Determine the (X, Y) coordinate at the center of the cell enclosing the given text.  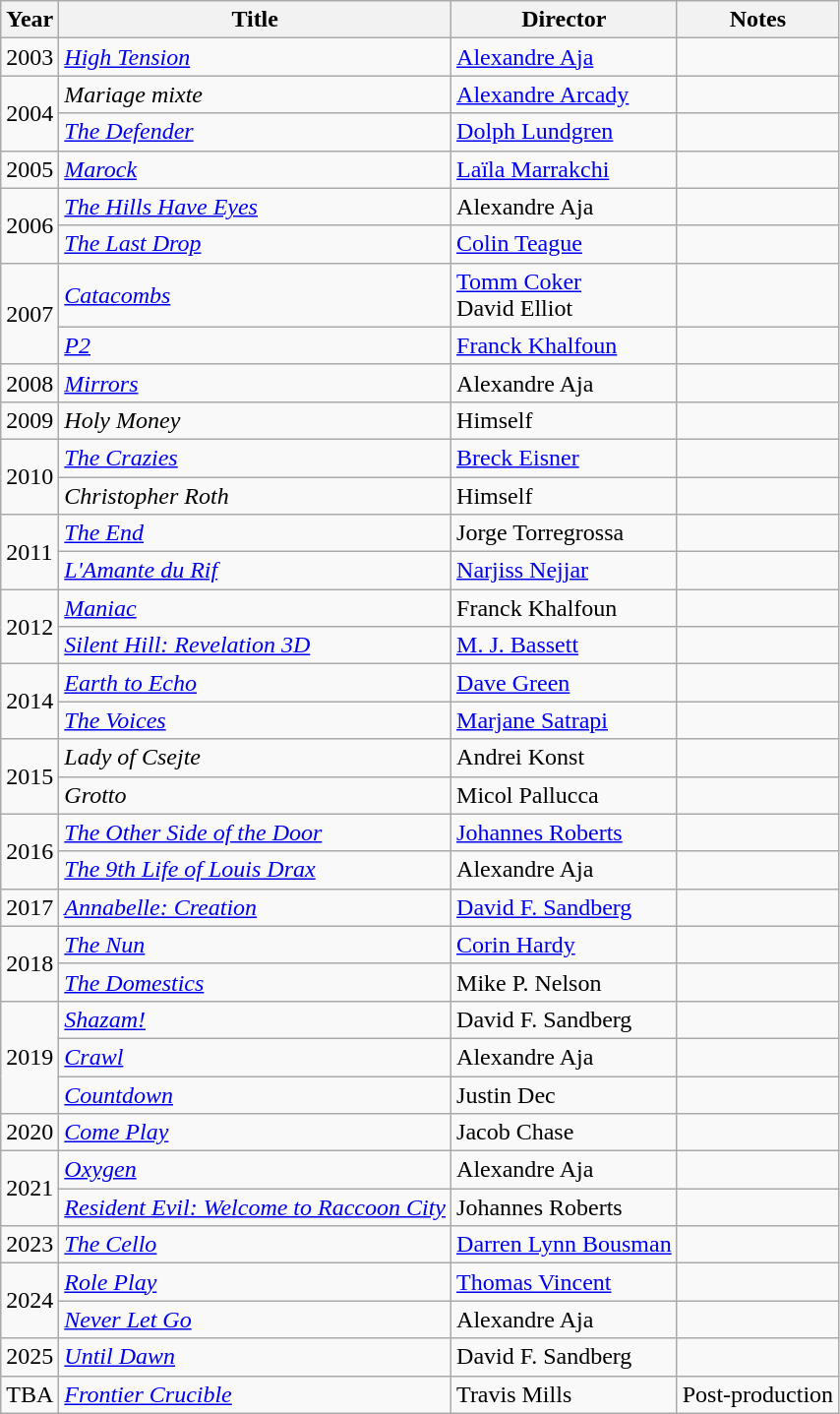
Thomas Vincent (565, 1282)
TBA (30, 1394)
Marock (256, 169)
Oxygen (256, 1170)
Mariage mixte (256, 94)
Shazam! (256, 1019)
Crawl (256, 1057)
2023 (30, 1245)
The Nun (256, 945)
The Defender (256, 132)
The End (256, 533)
Dave Green (565, 683)
Catacombs (256, 295)
Alexandre Arcady (565, 94)
Come Play (256, 1133)
The Crazies (256, 458)
Corin Hardy (565, 945)
2017 (30, 907)
2004 (30, 113)
Post-production (757, 1394)
2020 (30, 1133)
2016 (30, 851)
Until Dawn (256, 1357)
The Domestics (256, 982)
Annabelle: Creation (256, 907)
The 9th Life of Louis Drax (256, 870)
Title (256, 20)
Frontier Crucible (256, 1394)
2005 (30, 169)
Role Play (256, 1282)
M. J. Bassett (565, 646)
2008 (30, 383)
2010 (30, 476)
The Other Side of the Door (256, 832)
Christopher Roth (256, 495)
2019 (30, 1057)
Year (30, 20)
Dolph Lundgren (565, 132)
Countdown (256, 1095)
Narjiss Nejjar (565, 571)
P2 (256, 345)
2015 (30, 776)
Never Let Go (256, 1320)
Darren Lynn Bousman (565, 1245)
2012 (30, 627)
2021 (30, 1189)
Holy Money (256, 420)
Jorge Torregrossa (565, 533)
2006 (30, 225)
The Last Drop (256, 244)
Breck Eisner (565, 458)
Travis Mills (565, 1394)
The Voices (256, 720)
Justin Dec (565, 1095)
2024 (30, 1301)
Resident Evil: Welcome to Raccoon City (256, 1207)
Silent Hill: Revelation 3D (256, 646)
High Tension (256, 57)
Maniac (256, 608)
2009 (30, 420)
Jacob Chase (565, 1133)
L'Amante du Rif (256, 571)
Notes (757, 20)
The Hills Have Eyes (256, 207)
Mike P. Nelson (565, 982)
Director (565, 20)
2003 (30, 57)
2011 (30, 552)
Grotto (256, 795)
2018 (30, 963)
Andrei Konst (565, 758)
Colin Teague (565, 244)
2007 (30, 313)
Tomm CokerDavid Elliot (565, 295)
2025 (30, 1357)
Mirrors (256, 383)
Marjane Satrapi (565, 720)
Lady of Csejte (256, 758)
Earth to Echo (256, 683)
Laïla Marrakchi (565, 169)
Micol Pallucca (565, 795)
The Cello (256, 1245)
2014 (30, 702)
